Search for the cell housing the specified text and yield its (x, y) center coordinate. 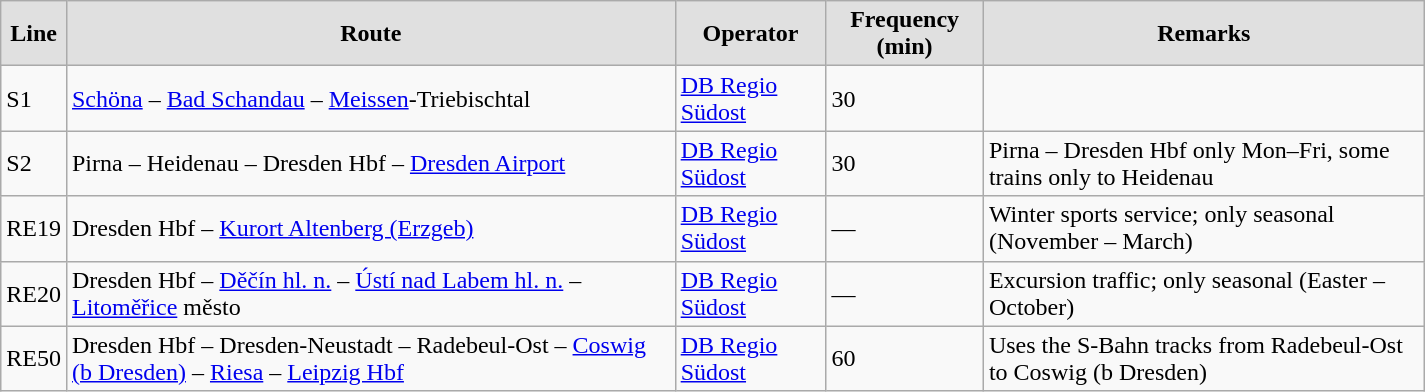
S1 (34, 98)
RE19 (34, 228)
Winter sports service; only seasonal (November – March) (1204, 228)
RE20 (34, 294)
Pirna – Dresden Hbf only Mon–Fri, some trains only to Heidenau (1204, 164)
Schöna – Bad Schandau – Meissen-Triebischtal (370, 98)
Pirna – Heidenau – Dresden Hbf – Dresden Airport (370, 164)
Uses the S-Bahn tracks from Radebeul-Ost to Coswig (b Dresden) (1204, 358)
Route (370, 34)
Dresden Hbf – Děčín hl. n. – Ústí nad Labem hl. n. – Litoměřice město (370, 294)
S2 (34, 164)
RE50 (34, 358)
Dresden Hbf – Dresden-Neustadt – Radebeul-Ost – Coswig (b Dresden) – Riesa – Leipzig Hbf (370, 358)
Operator (750, 34)
Remarks (1204, 34)
Frequency (min) (905, 34)
60 (905, 358)
Dresden Hbf – Kurort Altenberg (Erzgeb) (370, 228)
Line (34, 34)
Excursion traffic; only seasonal (Easter – October) (1204, 294)
